Detect which cell encompasses the target text, then output its [X, Y] center coordinate. 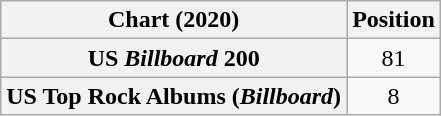
US Top Rock Albums (Billboard) [174, 96]
Chart (2020) [174, 20]
US Billboard 200 [174, 58]
8 [394, 96]
81 [394, 58]
Position [394, 20]
